Find where the given text appears and provide that cell's center as [x, y] coordinate. 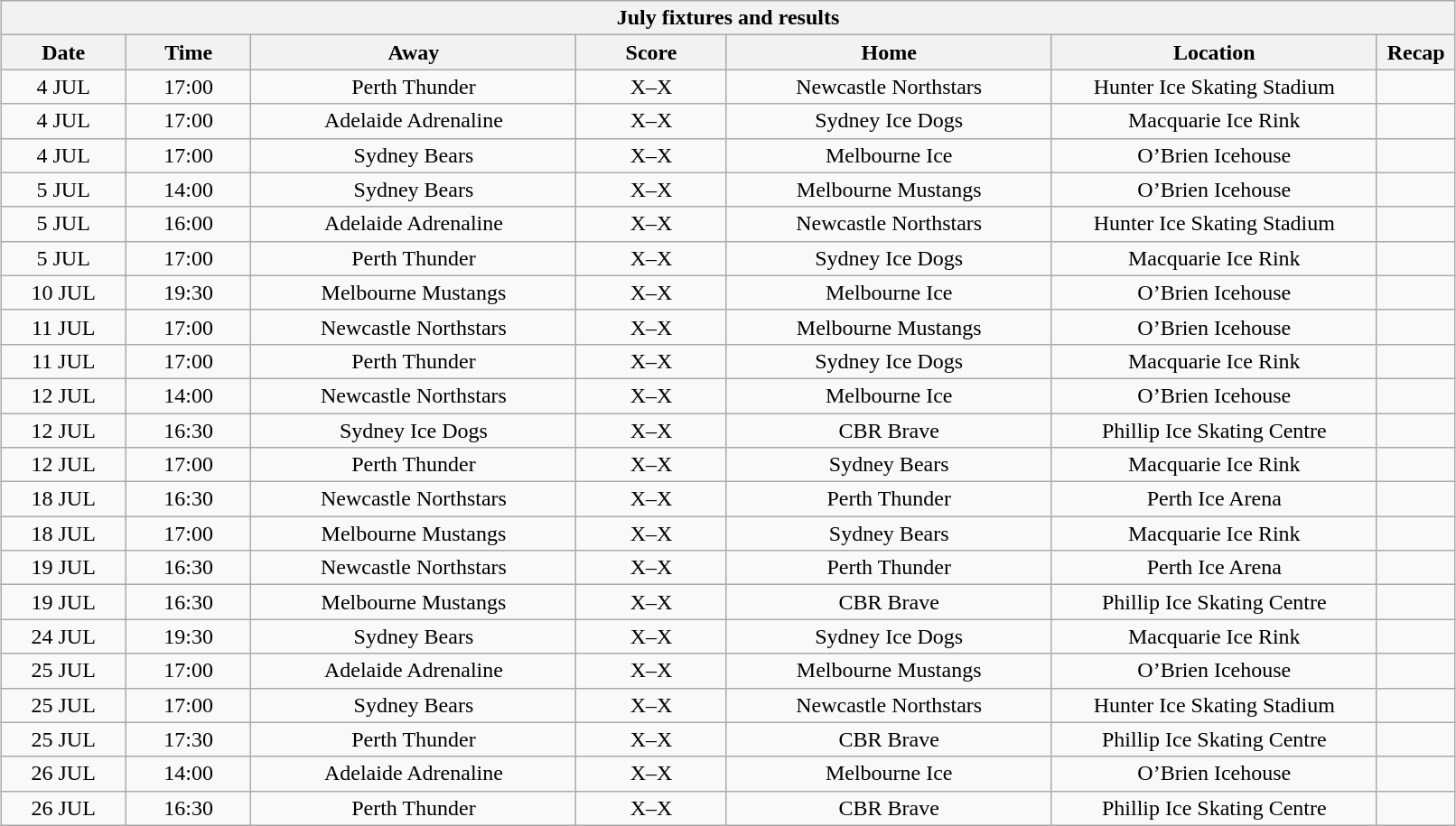
July fixtures and results [728, 18]
24 JUL [63, 636]
10 JUL [63, 292]
17:30 [188, 739]
Away [414, 52]
Time [188, 52]
Home [889, 52]
Recap [1416, 52]
16:00 [188, 224]
Score [651, 52]
Location [1214, 52]
Date [63, 52]
